Output the (X, Y) coordinate of the center of the cell containing the given text.  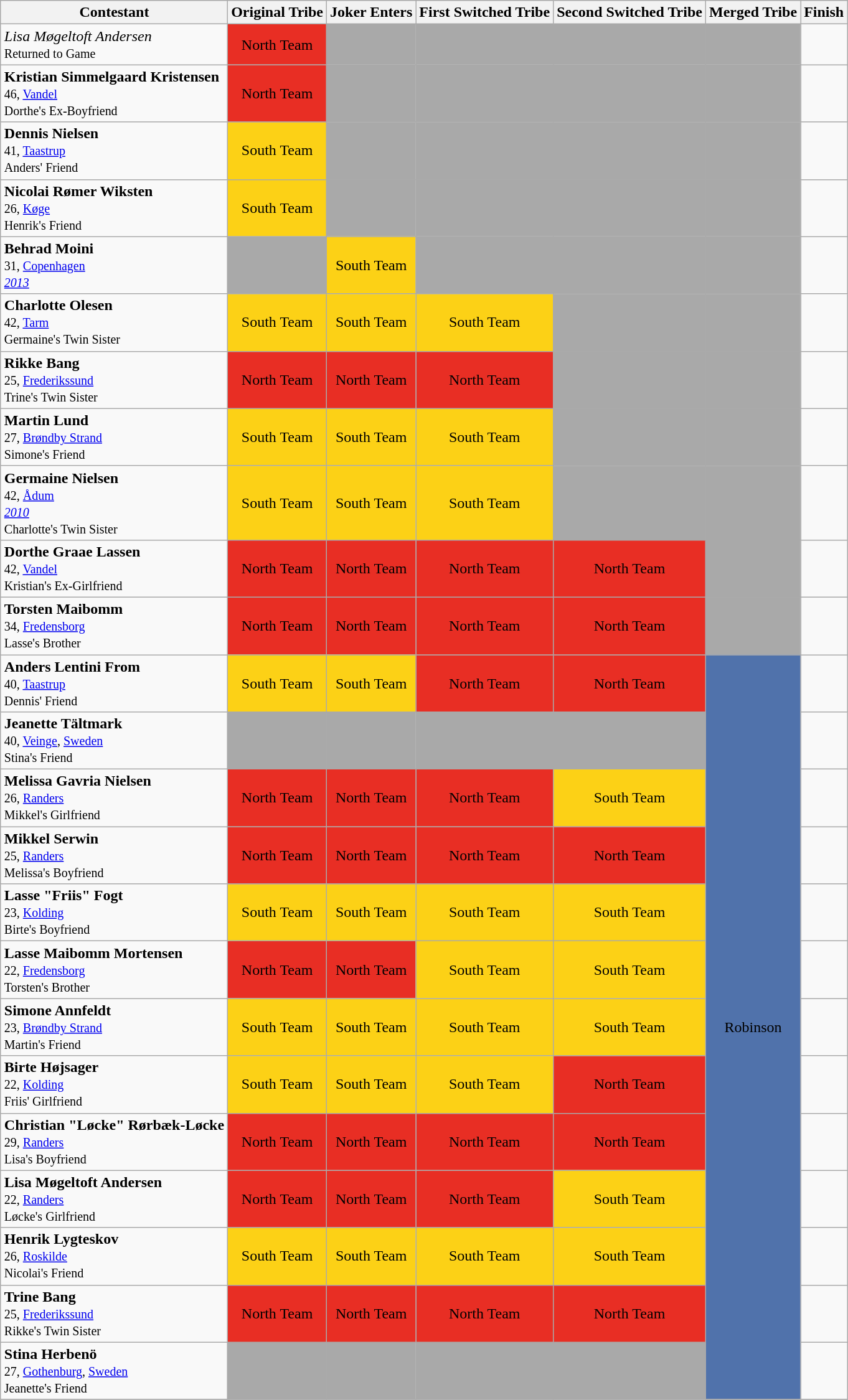
Germaine Nielsen42, Ådum2010Charlotte's Twin Sister (114, 503)
Robinson (753, 1027)
Jeanette Tältmark40, Veinge, SwedenStina's Friend (114, 741)
Lasse "Friis" Fogt23, KoldingBirte's Boyfriend (114, 913)
Torsten Maibomm34, FredensborgLasse's Brother (114, 626)
Birte Højsager22, KoldingFriis' Girlfriend (114, 1084)
Christian "Løcke" Rørbæk-Løcke29, RandersLisa's Boyfriend (114, 1142)
First Switched Tribe (484, 12)
Melissa Gavria Nielsen26, RandersMikkel's Girlfriend (114, 798)
Original Tribe (278, 12)
Nicolai Rømer Wiksten26, KøgeHenrik's Friend (114, 208)
Lisa Møgeltoft Andersen22, RandersLøcke's Girlfriend (114, 1199)
Stina Herbenö27, Gothenburg, SwedenJeanette's Friend (114, 1371)
Dorthe Graae Lassen42, VandelKristian's Ex-Girlfriend (114, 568)
Anders Lentini From40, TaastrupDennis' Friend (114, 684)
Simone Annfeldt23, Brøndby StrandMartin's Friend (114, 1027)
Trine Bang25, FrederikssundRikke's Twin Sister (114, 1313)
Mikkel Serwin25, RandersMelissa's Boyfriend (114, 855)
Henrik Lygteskov26, RoskildeNicolai's Friend (114, 1256)
Dennis Nielsen41, TaastrupAnders' Friend (114, 151)
Charlotte Olesen42, TarmGermaine's Twin Sister (114, 322)
Lasse Maibomm Mortensen22, FredensborgTorsten's Brother (114, 970)
Joker Enters (371, 12)
Lisa Møgeltoft AndersenReturned to Game (114, 45)
Contestant (114, 12)
Second Switched Tribe (630, 12)
Rikke Bang25, FrederikssundTrine's Twin Sister (114, 380)
Merged Tribe (753, 12)
Martin Lund27, Brøndby StrandSimone's Friend (114, 437)
Kristian Simmelgaard Kristensen46, VandelDorthe's Ex-Boyfriend (114, 93)
Behrad Moini31, Copenhagen2013 (114, 265)
Finish (824, 12)
